From the cell containing the given text, extract its center point as (X, Y) coordinate. 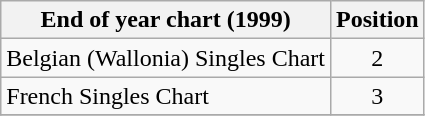
Position (377, 20)
2 (377, 58)
End of year chart (1999) (166, 20)
French Singles Chart (166, 96)
3 (377, 96)
Belgian (Wallonia) Singles Chart (166, 58)
